Locate the cell with the specified text and output its [x, y] center coordinate. 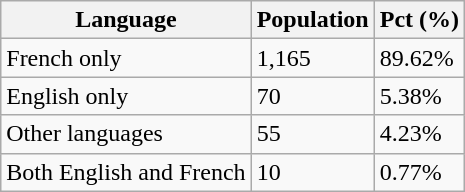
70 [312, 96]
Other languages [126, 134]
1,165 [312, 58]
English only [126, 96]
French only [126, 58]
4.23% [419, 134]
Pct (%) [419, 20]
10 [312, 172]
5.38% [419, 96]
Population [312, 20]
55 [312, 134]
89.62% [419, 58]
0.77% [419, 172]
Both English and French [126, 172]
Language [126, 20]
